Detect which cell encompasses the target text, then output its [x, y] center coordinate. 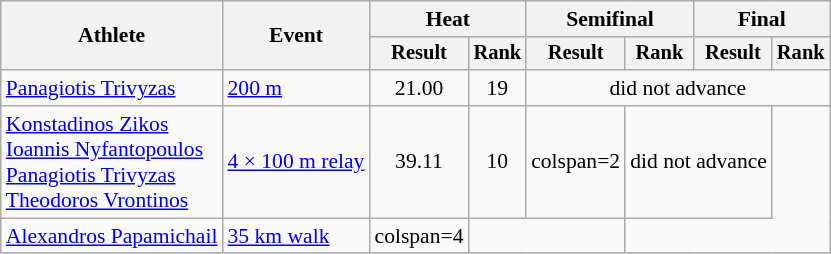
35 km walk [296, 236]
colspan=4 [418, 236]
Konstadinos Zikos Ioannis Nyfantopoulos Panagiotis Trivyzas Theodoros Vrontinos [112, 162]
Heat [448, 19]
19 [498, 88]
Athlete [112, 36]
Event [296, 36]
colspan=2 [576, 162]
21.00 [418, 88]
200 m [296, 88]
4 × 100 m relay [296, 162]
39.11 [418, 162]
Final [762, 19]
Alexandros Papamichail [112, 236]
10 [498, 162]
Semifinal [610, 19]
Panagiotis Trivyzas [112, 88]
